Provide the [x, y] coordinate of the cell's center where the given text is located.  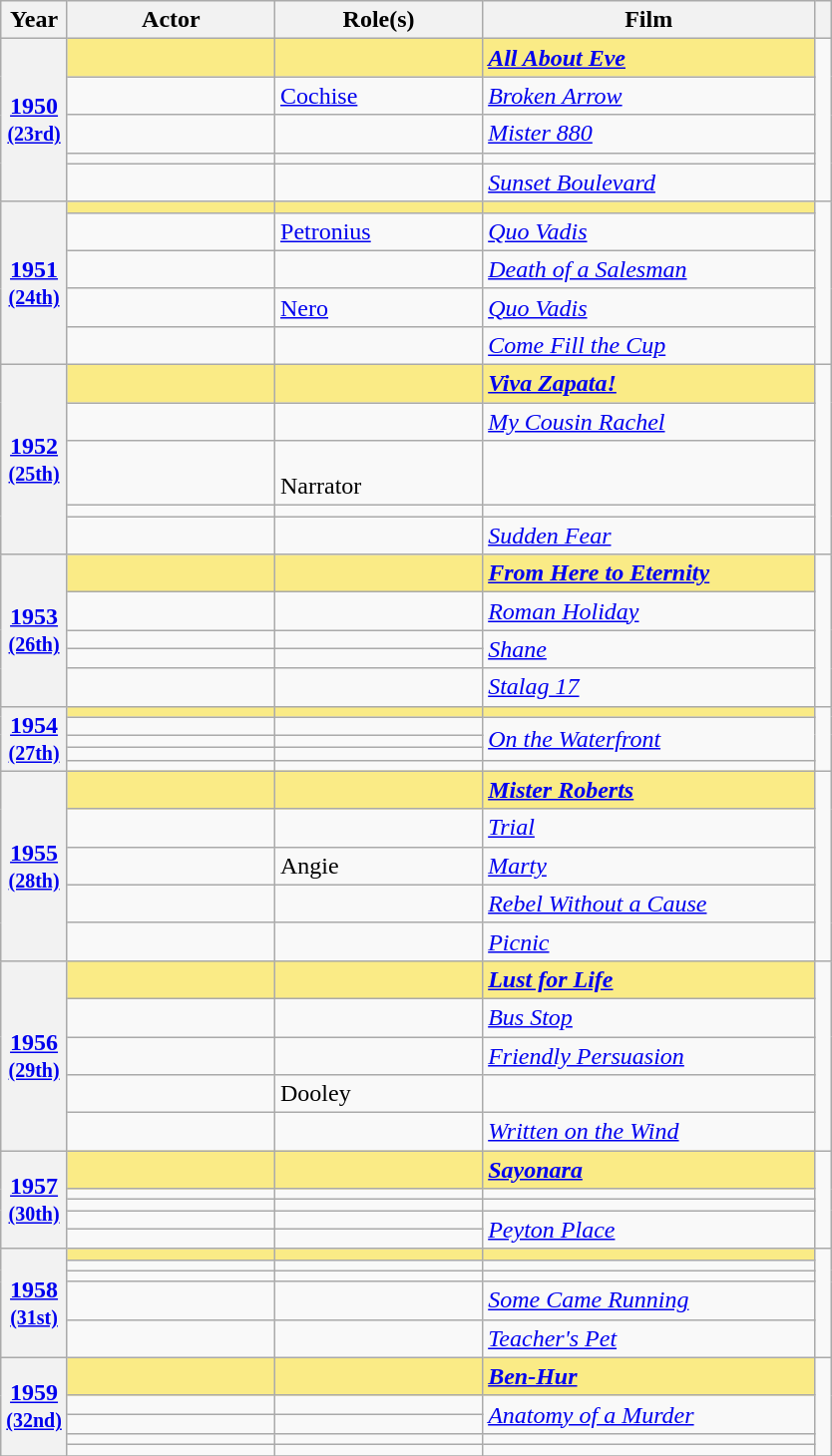
From Here to Eternity [648, 573]
Teacher's Pet [648, 1338]
Bus Stop [648, 1017]
Actor [171, 20]
Narrator [379, 473]
Cochise [379, 96]
Lust for Life [648, 979]
Stalag 17 [648, 687]
1955 (28th) [34, 866]
Angie [379, 866]
Death of a Salesman [648, 269]
On the Waterfront [648, 738]
1951 (24th) [34, 283]
My Cousin Rachel [648, 422]
1953 (26th) [34, 630]
Come Fill the Cup [648, 345]
Film [648, 20]
1952 (25th) [34, 459]
Ben-Hur [648, 1376]
Broken Arrow [648, 96]
Nero [379, 307]
Sunset Boulevard [648, 182]
Sudden Fear [648, 536]
Peyton Place [648, 1230]
1957 (30th) [34, 1200]
Trial [648, 828]
Marty [648, 866]
Some Came Running [648, 1300]
Mister 880 [648, 134]
1956 (29th) [34, 1055]
1954 (27th) [34, 738]
Picnic [648, 941]
All About Eve [648, 58]
Petronius [379, 231]
Sayonara [648, 1170]
Role(s) [379, 20]
Rebel Without a Cause [648, 904]
Year [34, 20]
Written on the Wind [648, 1132]
Mister Roberts [648, 790]
1950(23rd) [34, 120]
Friendly Persuasion [648, 1056]
Roman Holiday [648, 611]
Anatomy of a Murder [648, 1414]
Viva Zapata! [648, 383]
1959 (32nd) [34, 1406]
1958 (31st) [34, 1302]
Shane [648, 649]
Dooley [379, 1094]
